Locate the cell with the specified text and output its [x, y] center coordinate. 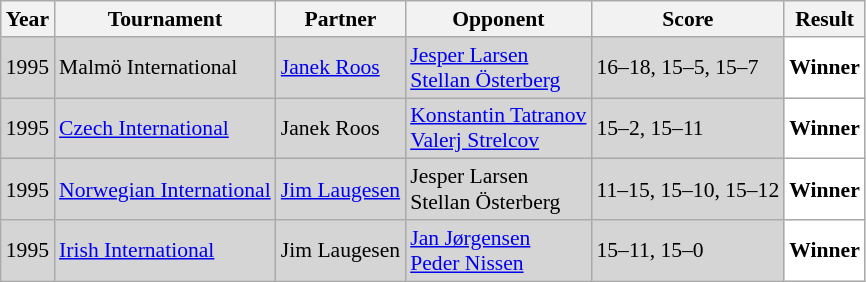
15–2, 15–11 [688, 128]
16–18, 15–5, 15–7 [688, 68]
Year [28, 19]
15–11, 15–0 [688, 250]
Malmö International [165, 68]
11–15, 15–10, 15–12 [688, 190]
Norwegian International [165, 190]
Score [688, 19]
Konstantin Tatranov Valerj Strelcov [498, 128]
Irish International [165, 250]
Czech International [165, 128]
Result [824, 19]
Tournament [165, 19]
Jan Jørgensen Peder Nissen [498, 250]
Opponent [498, 19]
Partner [340, 19]
